Provide the [X, Y] coordinate of the cell's center where the given text is located.  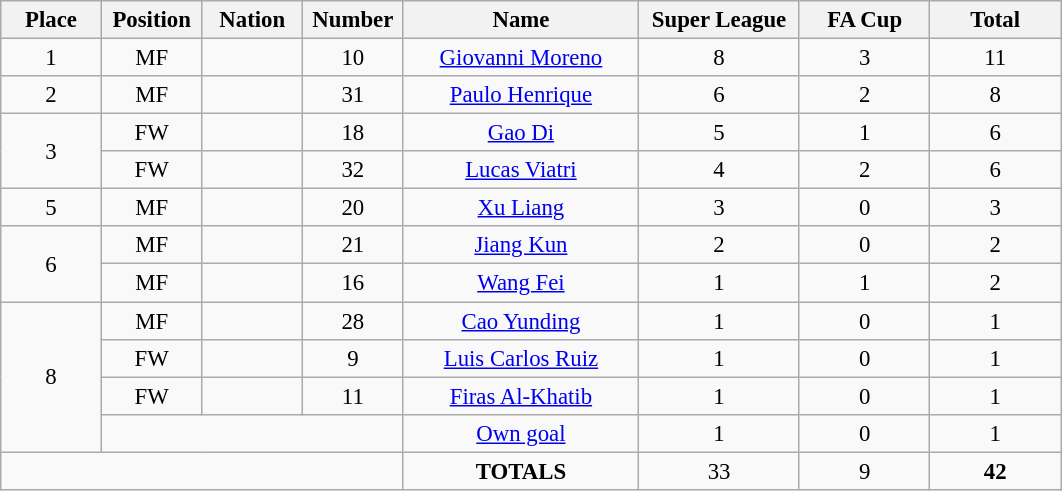
TOTALS [521, 471]
Paulo Henrique [521, 95]
Nation [252, 20]
Position [152, 20]
FA Cup [864, 20]
4 [720, 170]
Cao Yunding [521, 321]
Number [354, 20]
Own goal [521, 433]
10 [354, 58]
Wang Fei [521, 283]
21 [354, 245]
Luis Carlos Ruiz [521, 358]
Super League [720, 20]
20 [354, 208]
Firas Al-Khatib [521, 396]
Place [52, 20]
Total [996, 20]
32 [354, 170]
28 [354, 321]
Name [521, 20]
Lucas Viatri [521, 170]
Jiang Kun [521, 245]
16 [354, 283]
Giovanni Moreno [521, 58]
33 [720, 471]
Xu Liang [521, 208]
Gao Di [521, 133]
31 [354, 95]
42 [996, 471]
18 [354, 133]
